Extract the (x, y) coordinate from the center of the cell holding the provided text.  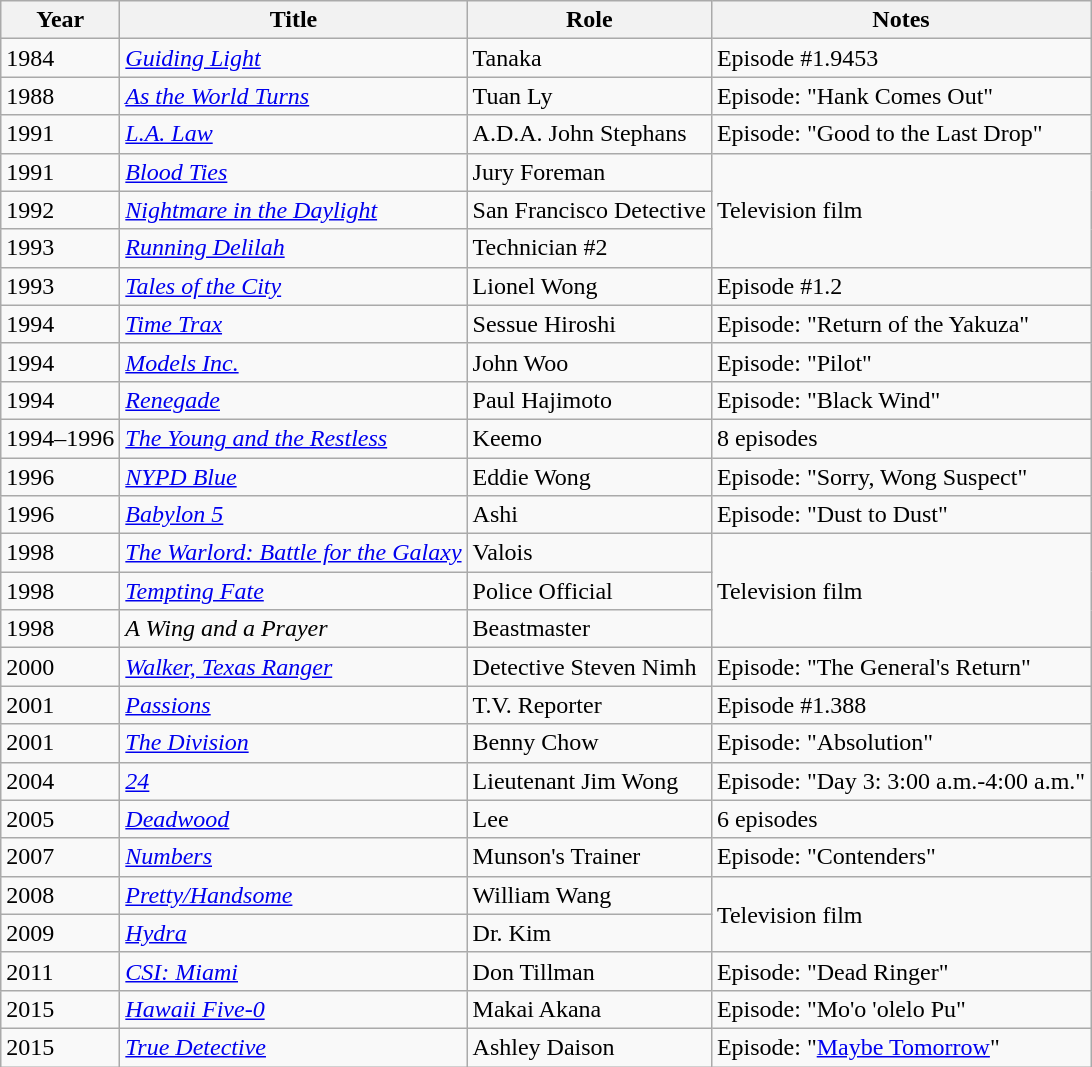
Episode: "Contenders" (900, 857)
Year (60, 20)
Eddie Wong (589, 477)
San Francisco Detective (589, 210)
Episode: "Mo'o 'olelo Pu" (900, 1009)
1994–1996 (60, 438)
Ashi (589, 515)
The Division (294, 743)
Pretty/Handsome (294, 895)
Beastmaster (589, 629)
John Woo (589, 362)
8 episodes (900, 438)
2009 (60, 933)
Don Tillman (589, 971)
Ashley Daison (589, 1047)
Hydra (294, 933)
Tales of the City (294, 286)
Keemo (589, 438)
2008 (60, 895)
Paul Hajimoto (589, 400)
Walker, Texas Ranger (294, 667)
Hawaii Five-0 (294, 1009)
Episode: "Return of the Yakuza" (900, 324)
2005 (60, 819)
Babylon 5 (294, 515)
2007 (60, 857)
Tempting Fate (294, 591)
Role (589, 20)
Episode: "Day 3: 3:00 a.m.-4:00 a.m." (900, 781)
CSI: Miami (294, 971)
Episode #1.2 (900, 286)
Jury Foreman (589, 172)
Episode: "Absolution" (900, 743)
1992 (60, 210)
Valois (589, 553)
L.A. Law (294, 134)
The Warlord: Battle for the Galaxy (294, 553)
T.V. Reporter (589, 705)
Title (294, 20)
NYPD Blue (294, 477)
Episode: "Black Wind" (900, 400)
Episode: "Sorry, Wong Suspect" (900, 477)
Dr. Kim (589, 933)
William Wang (589, 895)
Episode: "Pilot" (900, 362)
Models Inc. (294, 362)
Running Delilah (294, 248)
Episode: "Hank Comes Out" (900, 96)
2011 (60, 971)
Numbers (294, 857)
Time Trax (294, 324)
Renegade (294, 400)
Passions (294, 705)
Blood Ties (294, 172)
Police Official (589, 591)
1984 (60, 58)
2000 (60, 667)
Episode #1.388 (900, 705)
Episode: "Good to the Last Drop" (900, 134)
Episode: "The General's Return" (900, 667)
Tuan Ly (589, 96)
Munson's Trainer (589, 857)
Lieutenant Jim Wong (589, 781)
Lee (589, 819)
A Wing and a Prayer (294, 629)
Sessue Hiroshi (589, 324)
Detective Steven Nimh (589, 667)
2004 (60, 781)
Tanaka (589, 58)
Benny Chow (589, 743)
True Detective (294, 1047)
Nightmare in the Daylight (294, 210)
As the World Turns (294, 96)
Episode: "Dust to Dust" (900, 515)
6 episodes (900, 819)
Guiding Light (294, 58)
Deadwood (294, 819)
Episode #1.9453 (900, 58)
Notes (900, 20)
Makai Akana (589, 1009)
1988 (60, 96)
24 (294, 781)
The Young and the Restless (294, 438)
Technician #2 (589, 248)
Episode: "Dead Ringer" (900, 971)
A.D.A. John Stephans (589, 134)
Lionel Wong (589, 286)
Episode: "Maybe Tomorrow" (900, 1047)
